Find where the given text appears and provide that cell's center as [X, Y] coordinate. 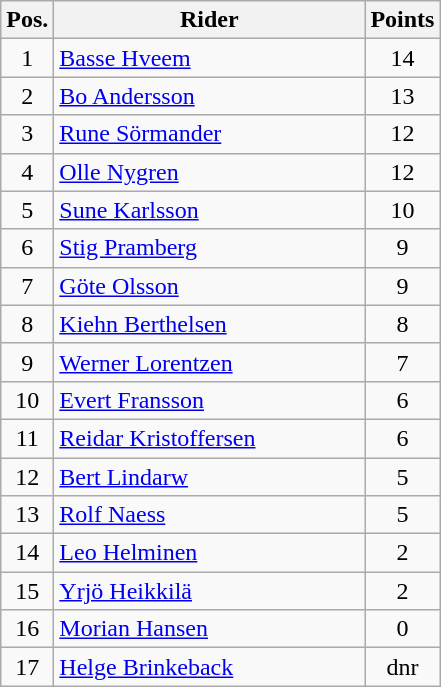
Yrjö Heikkilä [210, 591]
Rune Sörmander [210, 134]
Morian Hansen [210, 629]
17 [28, 667]
15 [28, 591]
Sune Karlsson [210, 210]
4 [28, 172]
Kiehn Berthelsen [210, 324]
Rider [210, 20]
Stig Pramberg [210, 248]
Helge Brinkeback [210, 667]
Werner Lorentzen [210, 362]
11 [28, 438]
Bo Andersson [210, 96]
Basse Hveem [210, 58]
Bert Lindarw [210, 477]
Rolf Naess [210, 515]
Evert Fransson [210, 400]
dnr [402, 667]
0 [402, 629]
1 [28, 58]
Göte Olsson [210, 286]
Leo Helminen [210, 553]
Pos. [28, 20]
16 [28, 629]
Reidar Kristoffersen [210, 438]
Olle Nygren [210, 172]
3 [28, 134]
Points [402, 20]
